Search for the cell housing the specified text and yield its (X, Y) center coordinate. 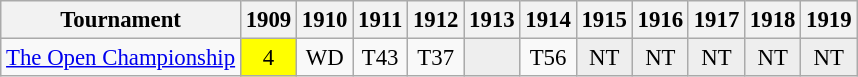
1914 (548, 20)
1916 (660, 20)
1911 (380, 20)
T37 (436, 58)
Tournament (121, 20)
1918 (773, 20)
T56 (548, 58)
1909 (268, 20)
1913 (492, 20)
1912 (436, 20)
1910 (325, 20)
4 (268, 58)
1915 (604, 20)
1919 (829, 20)
T43 (380, 58)
WD (325, 58)
The Open Championship (121, 58)
1917 (716, 20)
